From the cell containing the given text, extract its center point as [X, Y] coordinate. 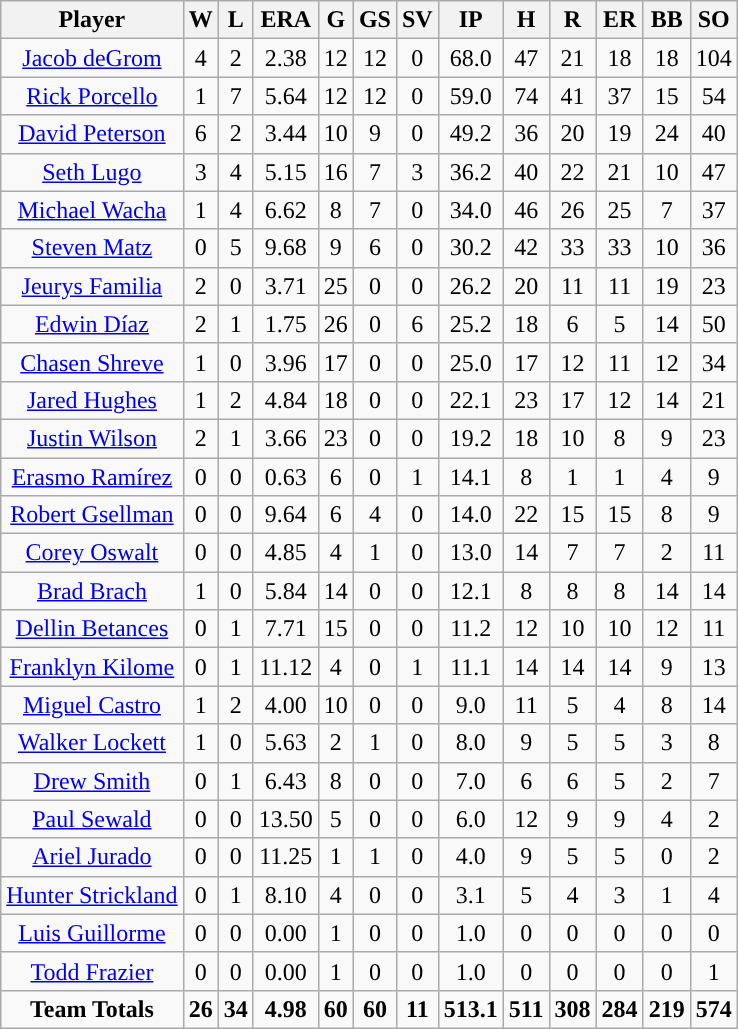
Edwin Díaz [92, 324]
Hunter Strickland [92, 895]
Miguel Castro [92, 705]
4.85 [286, 553]
13.50 [286, 819]
7.71 [286, 629]
3.96 [286, 362]
8.0 [470, 743]
Luis Guillorme [92, 933]
G [336, 20]
Player [92, 20]
13.0 [470, 553]
59.0 [470, 96]
12.1 [470, 591]
24 [666, 134]
6.0 [470, 819]
Drew Smith [92, 781]
11.25 [286, 857]
11.1 [470, 667]
W [200, 20]
2.38 [286, 58]
14.1 [470, 477]
511 [526, 1009]
Robert Gsellman [92, 515]
9.68 [286, 248]
Steven Matz [92, 248]
Team Totals [92, 1009]
Brad Brach [92, 591]
34.0 [470, 210]
H [526, 20]
IP [470, 20]
104 [714, 58]
4.84 [286, 400]
8.10 [286, 895]
50 [714, 324]
6.43 [286, 781]
46 [526, 210]
22.1 [470, 400]
BB [666, 20]
L [236, 20]
Ariel Jurado [92, 857]
Seth Lugo [92, 172]
14.0 [470, 515]
54 [714, 96]
6.62 [286, 210]
7.0 [470, 781]
GS [374, 20]
36.2 [470, 172]
308 [572, 1009]
Jacob deGrom [92, 58]
Chasen Shreve [92, 362]
74 [526, 96]
219 [666, 1009]
David Peterson [92, 134]
Corey Oswalt [92, 553]
41 [572, 96]
26.2 [470, 286]
3.71 [286, 286]
4.00 [286, 705]
49.2 [470, 134]
13 [714, 667]
1.75 [286, 324]
Paul Sewald [92, 819]
30.2 [470, 248]
5.84 [286, 591]
Jared Hughes [92, 400]
4.98 [286, 1009]
19.2 [470, 438]
11.12 [286, 667]
R [572, 20]
16 [336, 172]
42 [526, 248]
11.2 [470, 629]
574 [714, 1009]
Rick Porcello [92, 96]
Dellin Betances [92, 629]
Franklyn Kilome [92, 667]
3.1 [470, 895]
Justin Wilson [92, 438]
4.0 [470, 857]
3.66 [286, 438]
513.1 [470, 1009]
5.64 [286, 96]
0.63 [286, 477]
Jeurys Familia [92, 286]
SO [714, 20]
Michael Wacha [92, 210]
5.63 [286, 743]
68.0 [470, 58]
5.15 [286, 172]
Walker Lockett [92, 743]
284 [620, 1009]
SV [417, 20]
9.0 [470, 705]
Erasmo Ramírez [92, 477]
ER [620, 20]
25.2 [470, 324]
ERA [286, 20]
Todd Frazier [92, 971]
9.64 [286, 515]
25.0 [470, 362]
3.44 [286, 134]
